Pinpoint the cell where the given text exists, returning its [X, Y] midpoint coordinate. 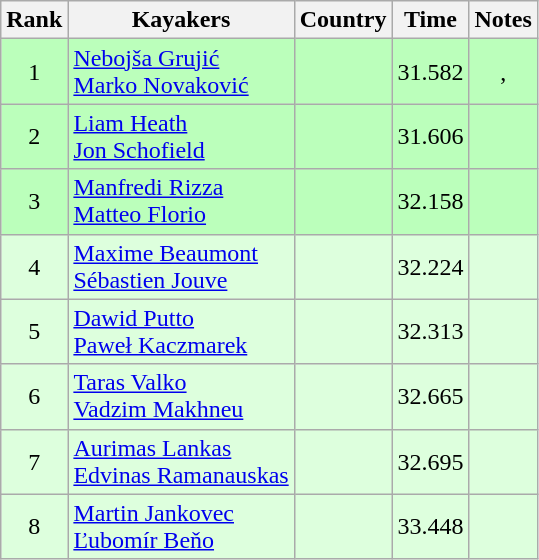
32.695 [430, 462]
Dawid PuttoPaweł Kaczmarek [181, 332]
6 [34, 396]
8 [34, 526]
Notes [503, 20]
3 [34, 202]
Taras ValkoVadzim Makhneu [181, 396]
Liam HeathJon Schofield [181, 136]
32.665 [430, 396]
Aurimas LankasEdvinas Ramanauskas [181, 462]
Kayakers [181, 20]
4 [34, 266]
32.224 [430, 266]
Maxime BeaumontSébastien Jouve [181, 266]
Nebojša GrujićMarko Novaković [181, 72]
Manfredi RizzaMatteo Florio [181, 202]
Martin JankovecĽubomír Beňo [181, 526]
Country [343, 20]
, [503, 72]
2 [34, 136]
33.448 [430, 526]
Rank [34, 20]
32.313 [430, 332]
31.582 [430, 72]
7 [34, 462]
Time [430, 20]
5 [34, 332]
32.158 [430, 202]
1 [34, 72]
31.606 [430, 136]
